For the text-containing cell, return its midpoint in [X, Y] coordinate format. 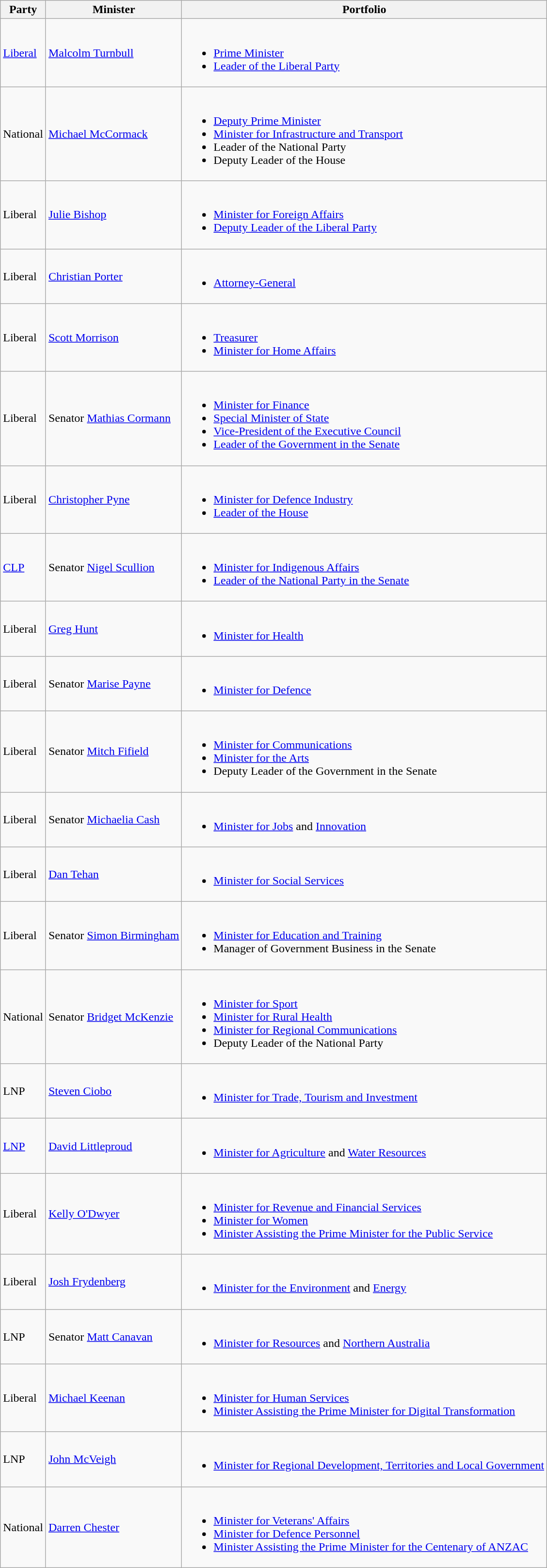
Minister for CommunicationsMinister for the ArtsDeputy Leader of the Government in the Senate [365, 752]
Senator Marise Payne [113, 684]
Senator Simon Birmingham [113, 936]
Darren Chester [113, 1527]
Senator Bridget McKenzie [113, 1017]
Greg Hunt [113, 628]
Christopher Pyne [113, 499]
Minister for Human ServicesMinister Assisting the Prime Minister for Digital Transformation [365, 1398]
Minister for Jobs and Innovation [365, 819]
Senator Matt Canavan [113, 1336]
Party [23, 10]
Senator Michaelia Cash [113, 819]
Minister for Defence IndustryLeader of the House [365, 499]
Minister for Trade, Tourism and Investment [365, 1091]
Julie Bishop [113, 215]
Dan Tehan [113, 875]
Michael Keenan [113, 1398]
Senator Nigel Scullion [113, 567]
Prime MinisterLeader of the Liberal Party [365, 53]
Senator Mathias Cormann [113, 418]
Kelly O'Dwyer [113, 1214]
Minister for Resources and Northern Australia [365, 1336]
Scott Morrison [113, 337]
Minister for SportMinister for Rural HealthMinister for Regional CommunicationsDeputy Leader of the National Party [365, 1017]
David Littleproud [113, 1146]
TreasurerMinister for Home Affairs [365, 337]
Josh Frydenberg [113, 1282]
CLP [23, 567]
Senator Mitch Fifield [113, 752]
Christian Porter [113, 276]
Michael McCormack [113, 134]
Minister for Foreign AffairsDeputy Leader of the Liberal Party [365, 215]
Minister for Revenue and Financial ServicesMinister for WomenMinister Assisting the Prime Minister for the Public Service [365, 1214]
John McVeigh [113, 1459]
Minister for the Environment and Energy [365, 1282]
Minister for Veterans' AffairsMinister for Defence PersonnelMinister Assisting the Prime Minister for the Centenary of ANZAC [365, 1527]
Deputy Prime MinisterMinister for Infrastructure and TransportLeader of the National PartyDeputy Leader of the House [365, 134]
Steven Ciobo [113, 1091]
Minister for FinanceSpecial Minister of StateVice-President of the Executive CouncilLeader of the Government in the Senate [365, 418]
Minister for Indigenous AffairsLeader of the National Party in the Senate [365, 567]
Portfolio [365, 10]
Minister for Regional Development, Territories and Local Government [365, 1459]
Malcolm Turnbull [113, 53]
Minister for Education and TrainingManager of Government Business in the Senate [365, 936]
Minister for Agriculture and Water Resources [365, 1146]
Minister [113, 10]
Minister for Defence [365, 684]
Minister for Health [365, 628]
Minister for Social Services [365, 875]
Attorney-General [365, 276]
